Output the [X, Y] coordinate of the center of the cell containing the given text.  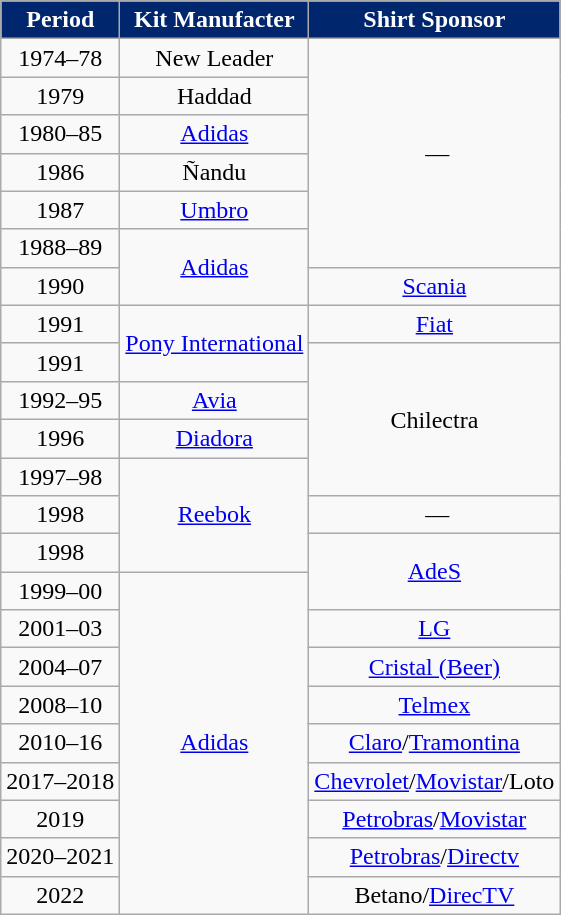
Umbro [214, 210]
Haddad [214, 96]
1979 [60, 96]
2017–2018 [60, 781]
1987 [60, 210]
2022 [60, 895]
Claro/Tramontina [434, 743]
2010–16 [60, 743]
2001–03 [60, 629]
2004–07 [60, 667]
1992–95 [60, 400]
1988–89 [60, 248]
1990 [60, 286]
2019 [60, 819]
2020–2021 [60, 857]
LG [434, 629]
Reebok [214, 515]
Pony International [214, 343]
Ñandu [214, 172]
Betano/DirecTV [434, 895]
1996 [60, 438]
Diadora [214, 438]
Chevrolet/Movistar/Loto [434, 781]
1999–00 [60, 591]
2008–10 [60, 705]
Scania [434, 286]
Telmex [434, 705]
1997–98 [60, 477]
Cristal (Beer) [434, 667]
1974–78 [60, 58]
AdeS [434, 572]
New Leader [214, 58]
1980–85 [60, 134]
Shirt Sponsor [434, 20]
Kit Manufacter [214, 20]
Chilectra [434, 419]
Fiat [434, 324]
Petrobras/Movistar [434, 819]
Petrobras/Directv [434, 857]
Avia [214, 400]
1986 [60, 172]
Period [60, 20]
